Provide the (X, Y) coordinate of the cell's center where the given text is located.  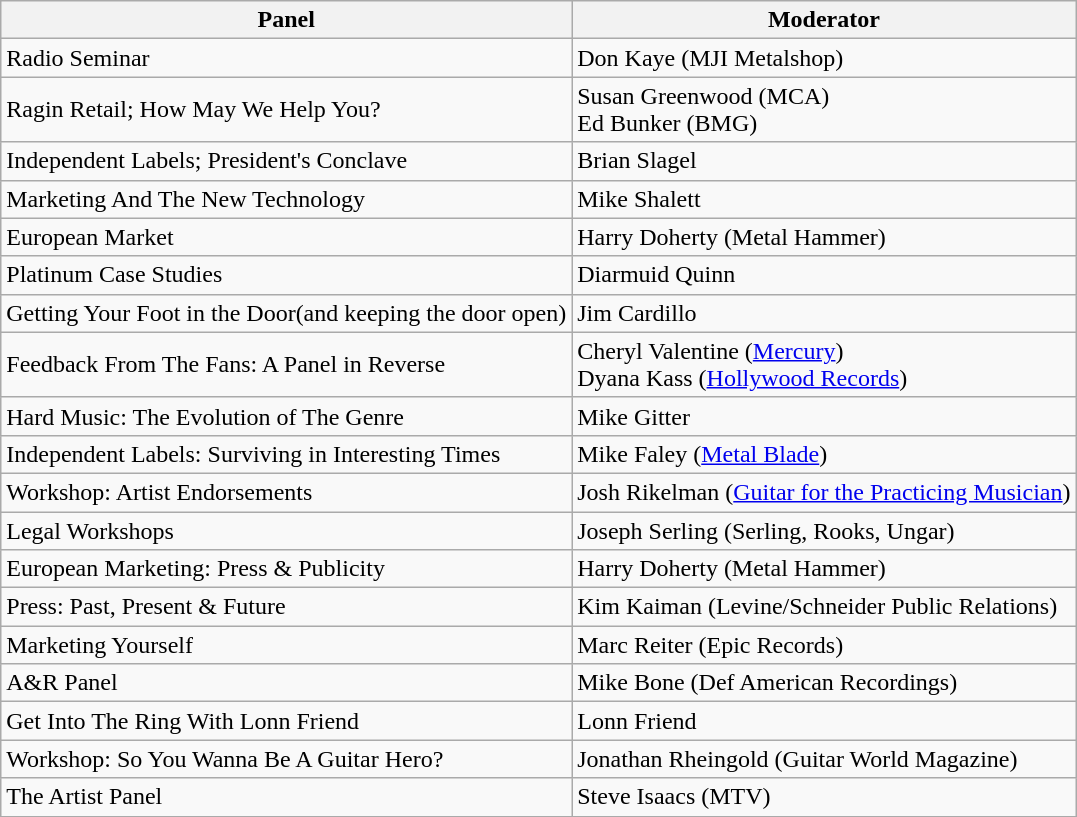
Joseph Serling (Serling, Rooks, Ungar) (824, 531)
Jonathan Rheingold (Guitar World Magazine) (824, 759)
Mike Gitter (824, 416)
Ragin Retail; How May We Help You? (286, 110)
Press: Past, Present & Future (286, 607)
Legal Workshops (286, 531)
Mike Faley (Metal Blade) (824, 454)
Cheryl Valentine (Mercury)Dyana Kass (Hollywood Records) (824, 364)
Mike Shalett (824, 199)
Moderator (824, 20)
Diarmuid Quinn (824, 275)
Marc Reiter (Epic Records) (824, 645)
Don Kaye (MJI Metalshop) (824, 58)
Hard Music: The Evolution of The Genre (286, 416)
Brian Slagel (824, 161)
Getting Your Foot in the Door(and keeping the door open) (286, 313)
Lonn Friend (824, 721)
European Market (286, 237)
Steve Isaacs (MTV) (824, 797)
Get Into The Ring With Lonn Friend (286, 721)
Independent Labels: Surviving in Interesting Times (286, 454)
Susan Greenwood (MCA)Ed Bunker (BMG) (824, 110)
Radio Seminar (286, 58)
Independent Labels; President's Conclave (286, 161)
Marketing And The New Technology (286, 199)
Workshop: Artist Endorsements (286, 492)
Mike Bone (Def American Recordings) (824, 683)
Kim Kaiman (Levine/Schneider Public Relations) (824, 607)
European Marketing: Press & Publicity (286, 569)
A&R Panel (286, 683)
Marketing Yourself (286, 645)
Jim Cardillo (824, 313)
Josh Rikelman (Guitar for the Practicing Musician) (824, 492)
Feedback From The Fans: A Panel in Reverse (286, 364)
Platinum Case Studies (286, 275)
Panel (286, 20)
Workshop: So You Wanna Be A Guitar Hero? (286, 759)
The Artist Panel (286, 797)
